Return (X, Y) of the center of cell containing provided text 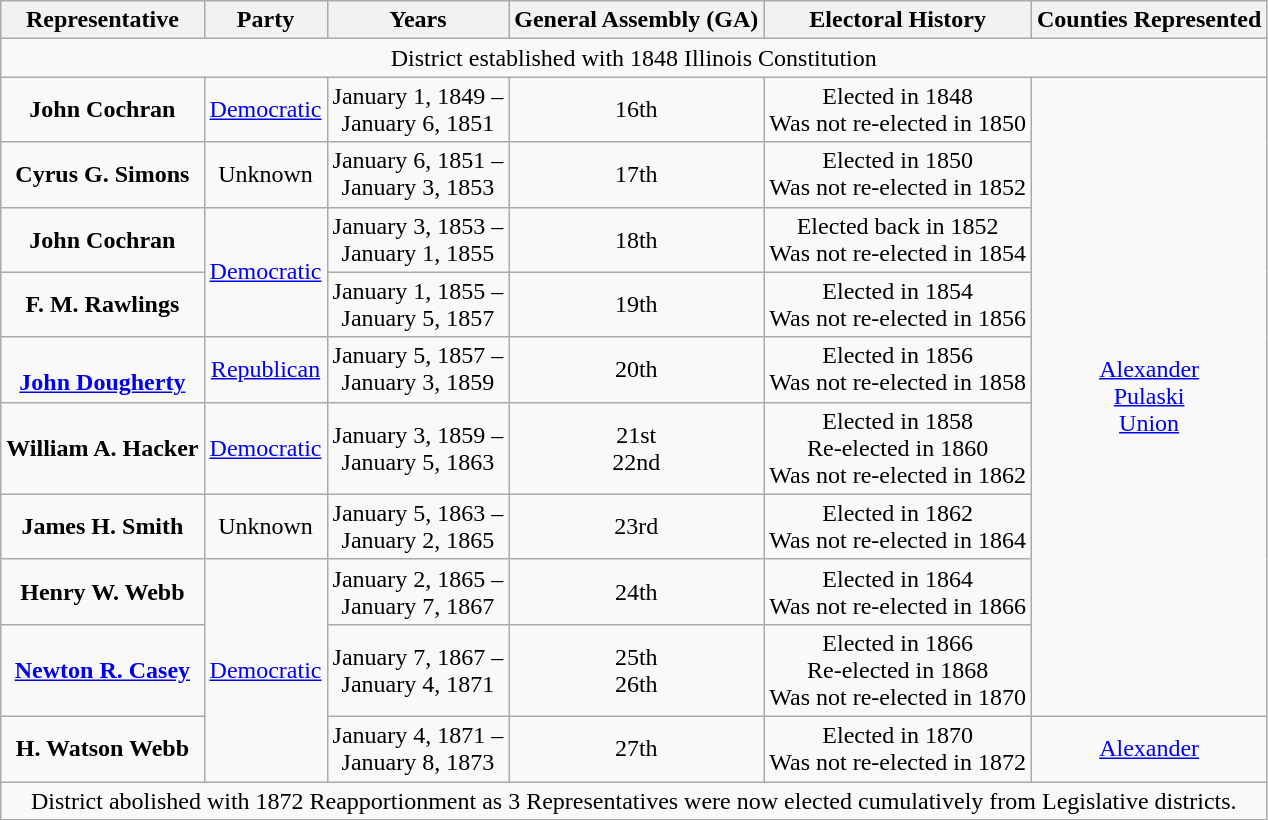
F. M. Rawlings (102, 304)
Newton R. Casey (102, 670)
January 4, 1871 –January 8, 1873 (418, 748)
District abolished with 1872 Reapportionment as 3 Representatives were now elected cumulatively from Legislative districts. (634, 801)
January 1, 1849 –January 6, 1851 (418, 110)
January 1, 1855 –January 5, 1857 (418, 304)
18th (636, 240)
January 6, 1851 –January 3, 1853 (418, 174)
Elected in 1862Was not re-elected in 1864 (898, 526)
Representative (102, 20)
Party (266, 20)
John Dougherty (102, 370)
AlexanderPulaskiUnion (1148, 397)
20th (636, 370)
24th (636, 592)
Elected in 1850Was not re-elected in 1852 (898, 174)
Elected in 1866Re-elected in 1868Was not re-elected in 1870 (898, 670)
January 3, 1859 –January 5, 1863 (418, 448)
16th (636, 110)
H. Watson Webb (102, 748)
January 5, 1857 –January 3, 1859 (418, 370)
Elected in 1858Re-elected in 1860Was not re-elected in 1862 (898, 448)
Elected in 1870Was not re-elected in 1872 (898, 748)
27th (636, 748)
District established with 1848 Illinois Constitution (634, 58)
January 3, 1853 –January 1, 1855 (418, 240)
21st22nd (636, 448)
19th (636, 304)
James H. Smith (102, 526)
January 5, 1863 –January 2, 1865 (418, 526)
Years (418, 20)
General Assembly (GA) (636, 20)
Elected in 1848Was not re-elected in 1850 (898, 110)
23rd (636, 526)
Alexander (1148, 748)
January 2, 1865 –January 7, 1867 (418, 592)
Elected back in 1852Was not re-elected in 1854 (898, 240)
Republican (266, 370)
Cyrus G. Simons (102, 174)
25th26th (636, 670)
Elected in 1864Was not re-elected in 1866 (898, 592)
Henry W. Webb (102, 592)
Counties Represented (1148, 20)
Electoral History (898, 20)
17th (636, 174)
January 7, 1867 –January 4, 1871 (418, 670)
William A. Hacker (102, 448)
Elected in 1856Was not re-elected in 1858 (898, 370)
Elected in 1854Was not re-elected in 1856 (898, 304)
